Capture the cell that displays the provided text and extract its (x, y) central coordinate. 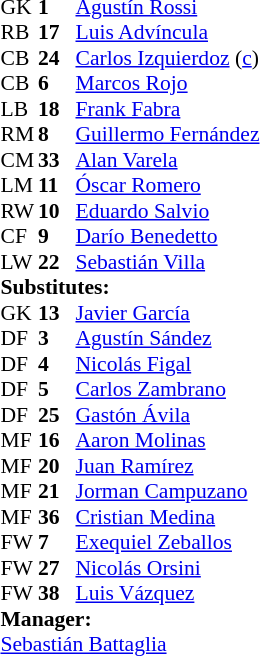
Alan Varela (167, 160)
10 (57, 211)
CF (19, 237)
13 (57, 313)
8 (57, 135)
RW (19, 211)
Aaron Molinas (167, 441)
Óscar Romero (167, 185)
33 (57, 160)
11 (57, 185)
Darío Benedetto (167, 237)
CM (19, 160)
Exequiel Zeballos (167, 543)
7 (57, 543)
21 (57, 491)
9 (57, 237)
20 (57, 466)
Agustín Sández (167, 339)
Juan Ramírez (167, 466)
Luis Vázquez (167, 593)
Gastón Ávila (167, 415)
Nicolás Orsini (167, 568)
5 (57, 389)
LB (19, 109)
36 (57, 517)
22 (57, 262)
18 (57, 109)
25 (57, 415)
17 (57, 33)
RB (19, 33)
16 (57, 441)
4 (57, 364)
Sebastián Villa (167, 262)
Manager: (130, 619)
GK (19, 313)
Substitutes: (130, 287)
Eduardo Salvio (167, 211)
Javier García (167, 313)
LW (19, 262)
24 (57, 58)
27 (57, 568)
Marcos Rojo (167, 83)
Jorman Campuzano (167, 491)
LM (19, 185)
Carlos Izquierdoz (c) (167, 58)
Carlos Zambrano (167, 389)
Cristian Medina (167, 517)
RM (19, 135)
Frank Fabra (167, 109)
3 (57, 339)
Luis Advíncula (167, 33)
6 (57, 83)
Nicolás Figal (167, 364)
Guillermo Fernández (167, 135)
38 (57, 593)
